Identify which cell holds the provided text, then report its [x, y] central coordinate. 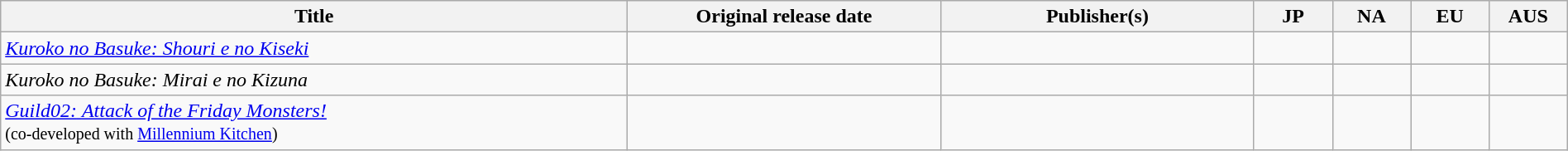
Kuroko no Basuke: Mirai e no Kizuna [314, 80]
Original release date [784, 17]
AUS [1528, 17]
Title [314, 17]
Publisher(s) [1097, 17]
JP [1293, 17]
EU [1451, 17]
Guild02: Attack of the Friday Monsters!(co-developed with Millennium Kitchen) [314, 123]
Kuroko no Basuke: Shouri e no Kiseki [314, 48]
NA [1371, 17]
